Output the [x, y] coordinate of the center of the cell containing the given text.  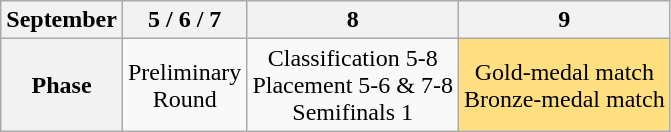
PreliminaryRound [184, 85]
9 [565, 20]
8 [353, 20]
Classification 5-8Placement 5-6 & 7-8Semifinals 1 [353, 85]
5 / 6 / 7 [184, 20]
Gold-medal matchBronze-medal match [565, 85]
Phase [62, 85]
September [62, 20]
